From the cell containing the given text, extract its center point as [x, y] coordinate. 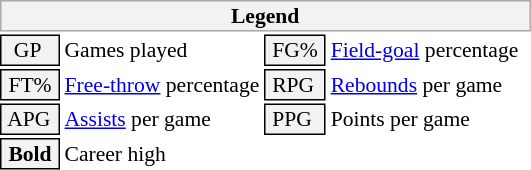
Games played [162, 50]
RPG [295, 85]
Assists per game [162, 120]
Bold [30, 154]
Legend [265, 16]
APG [30, 120]
Field-goal percentage [430, 50]
Points per game [430, 120]
GP [30, 50]
Free-throw percentage [162, 85]
Rebounds per game [430, 85]
Career high [162, 154]
PPG [295, 120]
FG% [295, 50]
FT% [30, 85]
